Capture the cell that displays the provided text and extract its (X, Y) central coordinate. 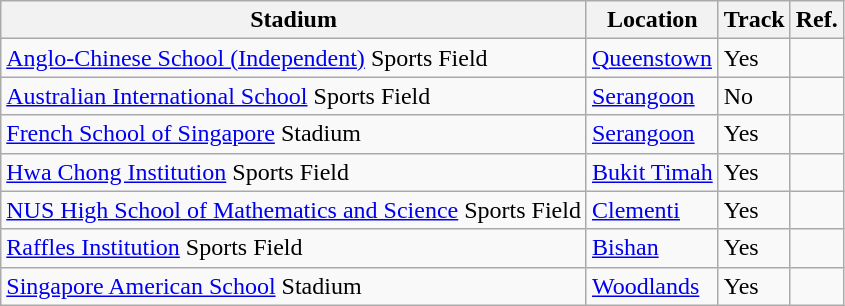
Raffles Institution Sports Field (294, 248)
Queenstown (652, 58)
French School of Singapore Stadium (294, 134)
Ref. (816, 20)
Australian International School Sports Field (294, 96)
Location (652, 20)
Singapore American School Stadium (294, 286)
Track (754, 20)
Hwa Chong Institution Sports Field (294, 172)
Anglo-Chinese School (Independent) Sports Field (294, 58)
Stadium (294, 20)
NUS High School of Mathematics and Science Sports Field (294, 210)
Clementi (652, 210)
Bukit Timah (652, 172)
Woodlands (652, 286)
No (754, 96)
Bishan (652, 248)
